Extract the [X, Y] coordinate from the center of the cell holding the provided text.  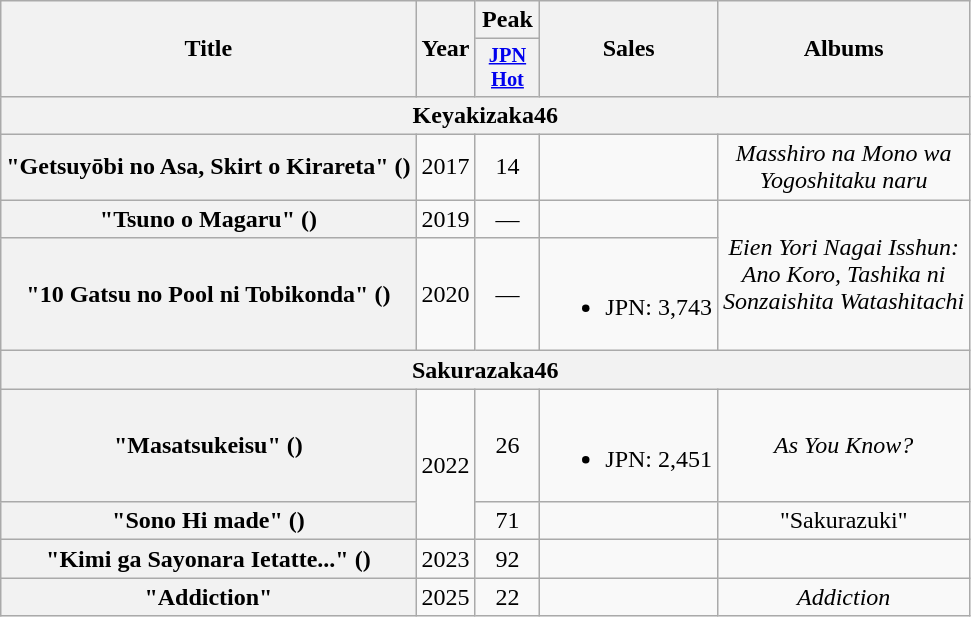
"Masatsukeisu" () [208, 446]
2020 [446, 294]
Keyakizaka46 [486, 115]
JPN: 3,743 [629, 294]
92 [508, 559]
"Addiction" [208, 597]
Sales [629, 49]
Albums [844, 49]
Peak [508, 20]
"Kimi ga Sayonara Ietatte..." () [208, 559]
26 [508, 446]
14 [508, 168]
Eien Yori Nagai Isshun:Ano Koro, Tashika niSonzaishita Watashitachi [844, 276]
2025 [446, 597]
"Sakurazuki" [844, 521]
2017 [446, 168]
Year [446, 49]
Sakurazaka46 [486, 370]
"10 Gatsu no Pool ni Tobikonda" () [208, 294]
Title [208, 49]
As You Know? [844, 446]
Addiction [844, 597]
"Getsuyōbi no Asa, Skirt o Kirareta" () [208, 168]
2023 [446, 559]
"Tsuno o Magaru" () [208, 219]
JPN: 2,451 [629, 446]
2022 [446, 464]
JPNHot [508, 68]
71 [508, 521]
"Sono Hi made" () [208, 521]
Masshiro na Mono waYogoshitaku naru [844, 168]
22 [508, 597]
2019 [446, 219]
